Extract the (x, y) coordinate from the center of the cell holding the provided text.  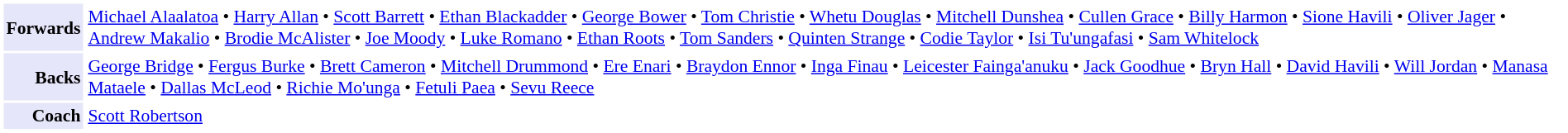
Backs (43, 76)
Forwards (43, 26)
Scott Robertson (825, 116)
Coach (43, 116)
